Provide the (x, y) coordinate of the cell's center where the given text is located.  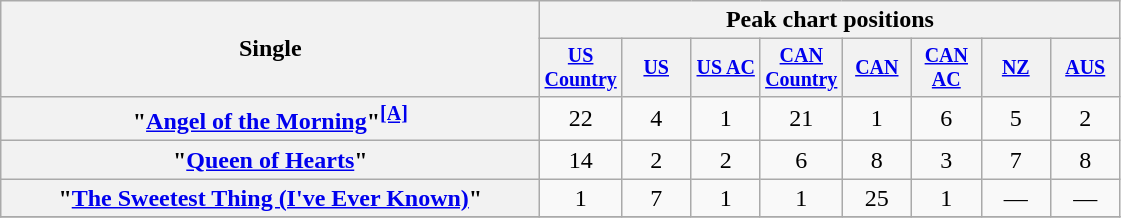
"The Sweetest Thing (I've Ever Known)" (270, 198)
"Angel of the Morning"[A] (270, 118)
AUS (1086, 68)
21 (801, 118)
Single (270, 49)
CAN (876, 68)
US (656, 68)
22 (581, 118)
Peak chart positions (830, 20)
CAN AC (946, 68)
"Queen of Hearts" (270, 160)
25 (876, 198)
5 (1016, 118)
4 (656, 118)
US Country (581, 68)
CAN Country (801, 68)
14 (581, 160)
NZ (1016, 68)
3 (946, 160)
US AC (726, 68)
